Search for the cell housing the specified text and yield its (x, y) center coordinate. 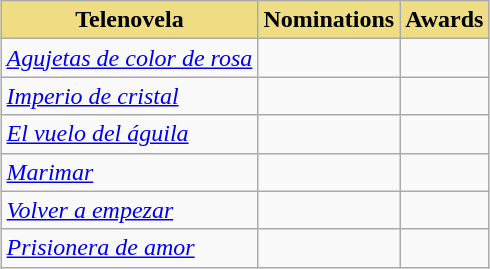
Telenovela (130, 20)
Agujetas de color de rosa (130, 58)
Imperio de cristal (130, 96)
Prisionera de amor (130, 248)
Nominations (329, 20)
El vuelo del águila (130, 134)
Marimar (130, 172)
Awards (444, 20)
Volver a empezar (130, 210)
